Output the [X, Y] coordinate of the center of the cell containing the given text.  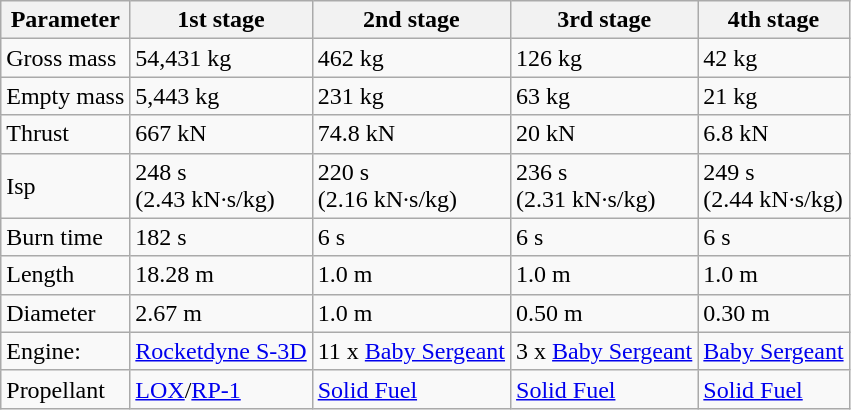
Baby Sergeant [774, 351]
Length [66, 275]
Empty mass [66, 96]
182 s [221, 237]
5,443 kg [221, 96]
LOX/RP-1 [221, 389]
Gross mass [66, 58]
462 kg [411, 58]
231 kg [411, 96]
3rd stage [604, 20]
6.8 kN [774, 134]
220 s(2.16 kN·s/kg) [411, 186]
0.50 m [604, 313]
Parameter [66, 20]
54,431 kg [221, 58]
2nd stage [411, 20]
667 kN [221, 134]
20 kN [604, 134]
4th stage [774, 20]
18.28 m [221, 275]
248 s(2.43 kN·s/kg) [221, 186]
21 kg [774, 96]
Engine: [66, 351]
74.8 kN [411, 134]
Isp [66, 186]
63 kg [604, 96]
126 kg [604, 58]
1st stage [221, 20]
Thrust [66, 134]
Burn time [66, 237]
3 x Baby Sergeant [604, 351]
42 kg [774, 58]
Propellant [66, 389]
2.67 m [221, 313]
Diameter [66, 313]
0.30 m [774, 313]
236 s(2.31 kN·s/kg) [604, 186]
11 x Baby Sergeant [411, 351]
249 s(2.44 kN·s/kg) [774, 186]
Rocketdyne S-3D [221, 351]
